Provide the [X, Y] coordinate of the cell's center where the given text is located.  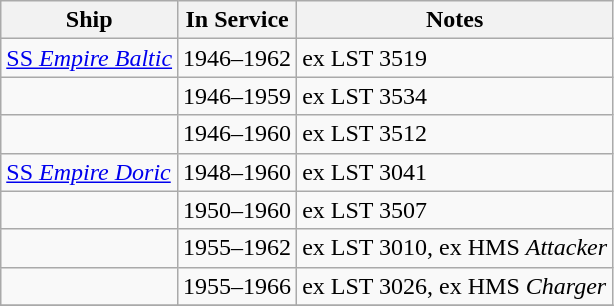
1950–1960 [238, 210]
ex LST 3507 [455, 210]
1946–1960 [238, 134]
ex LST 3010, ex HMS Attacker [455, 248]
ex LST 3519 [455, 58]
ex LST 3512 [455, 134]
1948–1960 [238, 172]
SS Empire Baltic [90, 58]
1955–1966 [238, 286]
1946–1962 [238, 58]
SS Empire Doric [90, 172]
ex LST 3041 [455, 172]
1955–1962 [238, 248]
Ship [90, 20]
ex LST 3026, ex HMS Charger [455, 286]
Notes [455, 20]
In Service [238, 20]
1946–1959 [238, 96]
ex LST 3534 [455, 96]
